Extract the (x, y) coordinate from the center of the cell holding the provided text.  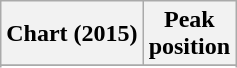
Chart (2015) (72, 34)
Peakposition (189, 34)
